Find where the given text appears and provide that cell's center as (x, y) coordinate. 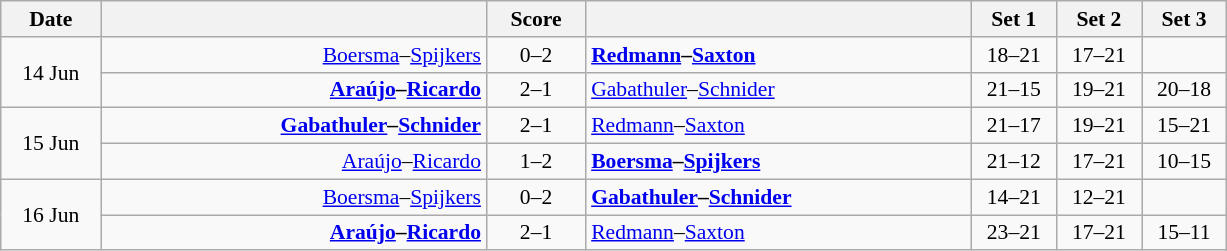
Date (51, 19)
20–18 (1184, 90)
16 Jun (51, 214)
18–21 (1014, 55)
14 Jun (51, 72)
23–21 (1014, 233)
21–17 (1014, 126)
21–15 (1014, 90)
Set 2 (1098, 19)
14–21 (1014, 197)
Set 3 (1184, 19)
15 Jun (51, 144)
10–15 (1184, 162)
15–11 (1184, 233)
15–21 (1184, 126)
1–2 (536, 162)
21–12 (1014, 162)
Set 1 (1014, 19)
12–21 (1098, 197)
Score (536, 19)
